Find where the given text appears and provide that cell's center as (x, y) coordinate. 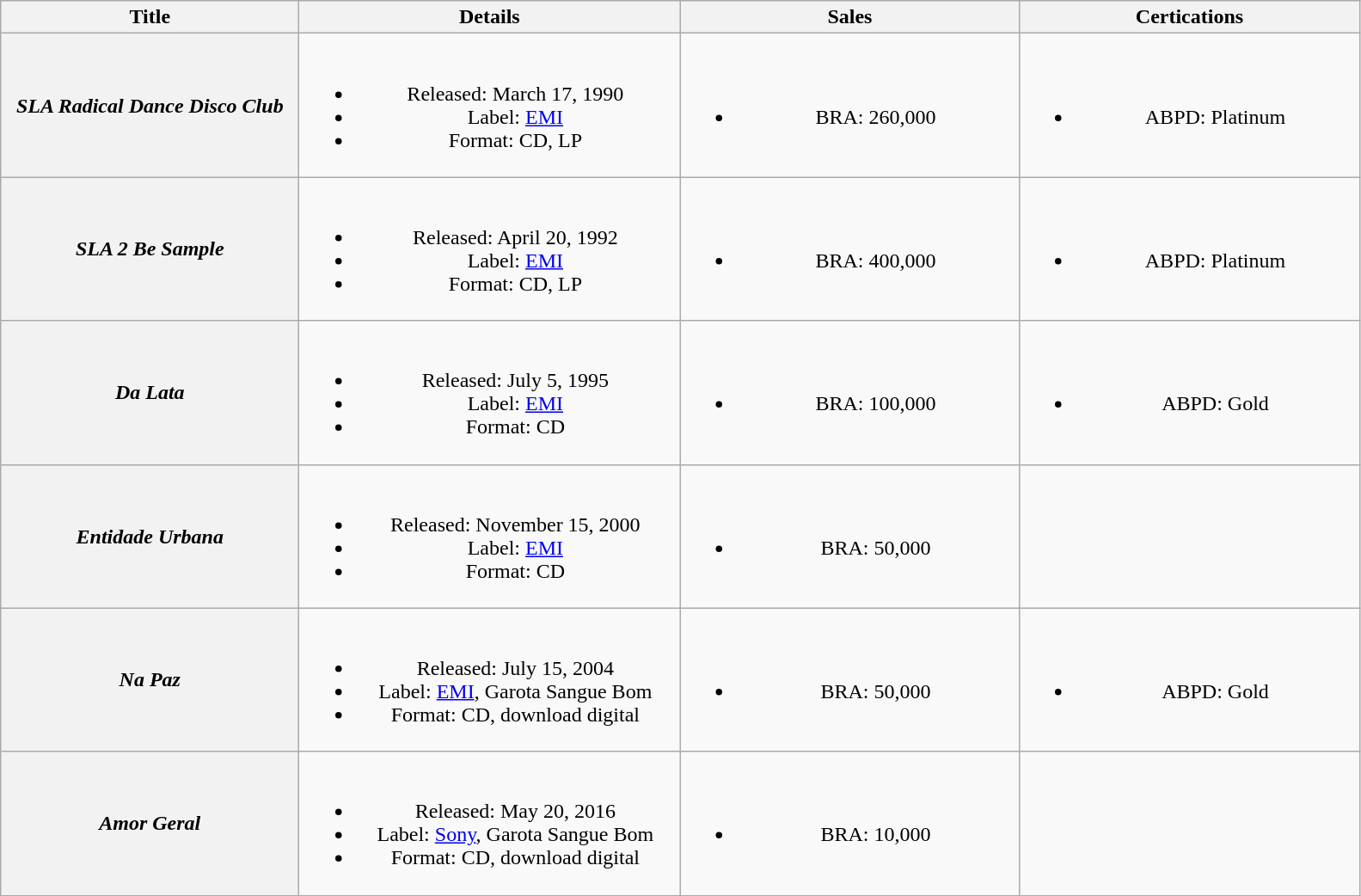
Entidade Urbana (150, 537)
BRA: 260,000 (849, 105)
Title (150, 17)
Released: April 20, 1992Label: EMIFormat: CD, LP (490, 249)
SLA 2 Be Sample (150, 249)
Amor Geral (150, 824)
Released: July 5, 1995Label: EMIFormat: CD (490, 392)
BRA: 400,000 (849, 249)
SLA Radical Dance Disco Club (150, 105)
BRA: 100,000 (849, 392)
Da Lata (150, 392)
BRA: 10,000 (849, 824)
Details (490, 17)
Na Paz (150, 679)
Certications (1190, 17)
Released: May 20, 2016Label: Sony, Garota Sangue BomFormat: CD, download digital (490, 824)
Released: March 17, 1990Label: EMIFormat: CD, LP (490, 105)
Released: July 15, 2004Label: EMI, Garota Sangue BomFormat: CD, download digital (490, 679)
Sales (849, 17)
Released: November 15, 2000Label: EMIFormat: CD (490, 537)
